Determine the [X, Y] coordinate at the center of the cell enclosing the given text.  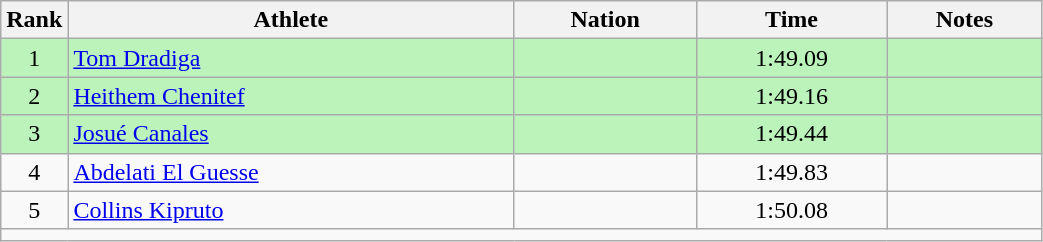
Athlete [291, 20]
Notes [964, 20]
1:49.09 [791, 58]
Time [791, 20]
Josué Canales [291, 134]
1 [34, 58]
1:49.83 [791, 172]
Heithem Chenitef [291, 96]
1:49.16 [791, 96]
1:50.08 [791, 210]
3 [34, 134]
Collins Kipruto [291, 210]
5 [34, 210]
Abdelati El Guesse [291, 172]
Rank [34, 20]
2 [34, 96]
Nation [606, 20]
1:49.44 [791, 134]
4 [34, 172]
Tom Dradiga [291, 58]
